Provide the [x, y] coordinate of the cell's center where the given text is located.  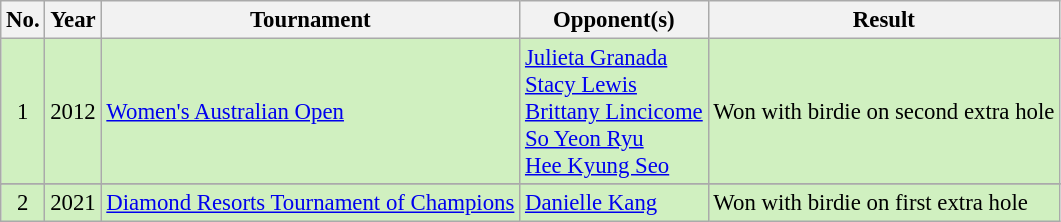
Diamond Resorts Tournament of Champions [310, 203]
Women's Australian Open [310, 112]
Year [73, 20]
2021 [73, 203]
Won with birdie on second extra hole [884, 112]
No. [23, 20]
Julieta Granada Stacy Lewis Brittany Lincicome So Yeon Ryu Hee Kyung Seo [614, 112]
2 [23, 203]
2012 [73, 112]
Result [884, 20]
1 [23, 112]
Opponent(s) [614, 20]
Won with birdie on first extra hole [884, 203]
Danielle Kang [614, 203]
Tournament [310, 20]
